Return (x, y) of the center of cell containing provided text 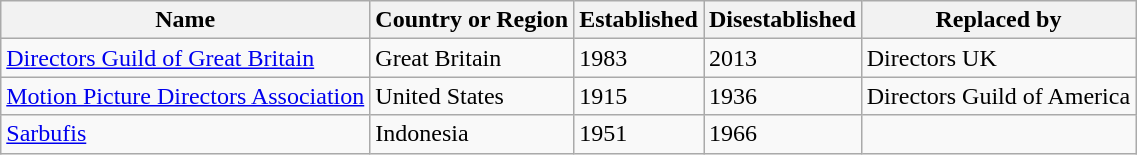
1983 (639, 58)
Directors UK (998, 58)
Directors Guild of America (998, 96)
Replaced by (998, 20)
Disestablished (783, 20)
1915 (639, 96)
Great Britain (472, 58)
Sarbufis (186, 134)
United States (472, 96)
Motion Picture Directors Association (186, 96)
2013 (783, 58)
Established (639, 20)
Name (186, 20)
Indonesia (472, 134)
1966 (783, 134)
1951 (639, 134)
Directors Guild of Great Britain (186, 58)
1936 (783, 96)
Country or Region (472, 20)
